For the text-containing cell, return its midpoint in (x, y) coordinate format. 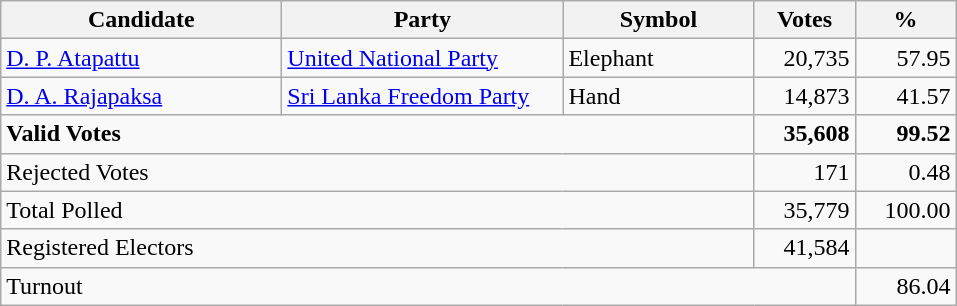
41.57 (906, 96)
Total Polled (378, 210)
100.00 (906, 210)
% (906, 20)
Hand (658, 96)
57.95 (906, 58)
171 (804, 172)
99.52 (906, 134)
Elephant (658, 58)
35,779 (804, 210)
Votes (804, 20)
20,735 (804, 58)
14,873 (804, 96)
D. P. Atapattu (142, 58)
0.48 (906, 172)
Party (422, 20)
Turnout (428, 286)
Registered Electors (378, 248)
Sri Lanka Freedom Party (422, 96)
United National Party (422, 58)
D. A. Rajapaksa (142, 96)
86.04 (906, 286)
35,608 (804, 134)
Rejected Votes (378, 172)
Symbol (658, 20)
Candidate (142, 20)
Valid Votes (378, 134)
41,584 (804, 248)
